Detect which cell encompasses the target text, then output its (X, Y) center coordinate. 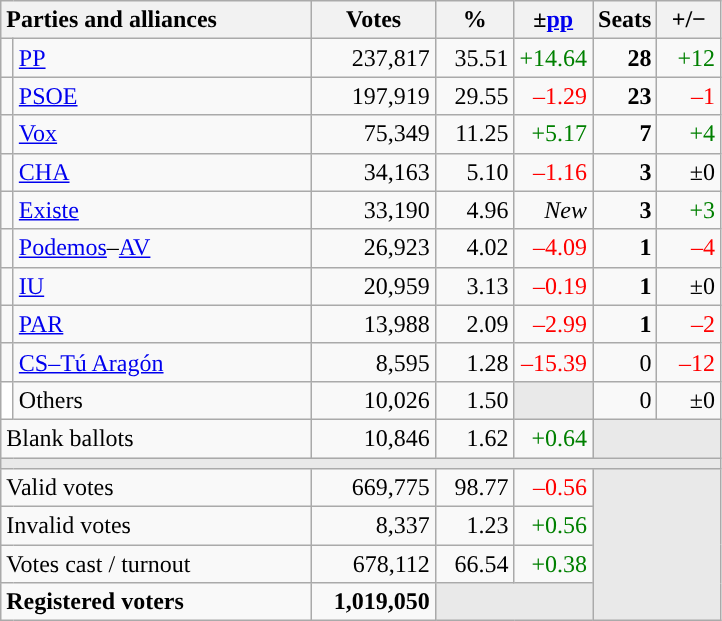
+14.64 (554, 58)
4.02 (474, 248)
+4 (689, 134)
1.50 (474, 400)
23 (625, 96)
Parties and alliances (156, 20)
10,026 (374, 400)
+0.38 (554, 564)
13,988 (374, 324)
Blank ballots (156, 438)
–0.19 (554, 286)
+12 (689, 58)
+/− (689, 20)
+0.56 (554, 526)
4.96 (474, 210)
33,190 (374, 210)
–1.16 (554, 172)
Registered voters (156, 602)
–0.56 (554, 488)
7 (625, 134)
–1.29 (554, 96)
20,959 (374, 286)
10,846 (374, 438)
5.10 (474, 172)
Seats (625, 20)
Votes (374, 20)
PSOE (162, 96)
28 (625, 58)
35.51 (474, 58)
CHA (162, 172)
34,163 (374, 172)
66.54 (474, 564)
197,919 (374, 96)
1.62 (474, 438)
669,775 (374, 488)
Others (162, 400)
New (554, 210)
–4 (689, 248)
1.28 (474, 362)
Existe (162, 210)
–4.09 (554, 248)
11.25 (474, 134)
678,112 (374, 564)
98.77 (474, 488)
–2.99 (554, 324)
PAR (162, 324)
1.23 (474, 526)
PP (162, 58)
–12 (689, 362)
% (474, 20)
IU (162, 286)
–15.39 (554, 362)
–1 (689, 96)
CS–Tú Aragón (162, 362)
Vox (162, 134)
Votes cast / turnout (156, 564)
75,349 (374, 134)
8,595 (374, 362)
8,337 (374, 526)
±pp (554, 20)
1,019,050 (374, 602)
+3 (689, 210)
2.09 (474, 324)
29.55 (474, 96)
+0.64 (554, 438)
Podemos–AV (162, 248)
237,817 (374, 58)
+5.17 (554, 134)
3.13 (474, 286)
–2 (689, 324)
Invalid votes (156, 526)
Valid votes (156, 488)
26,923 (374, 248)
